From the cell containing the given text, extract its center point as [X, Y] coordinate. 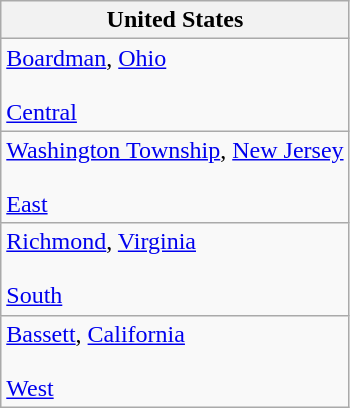
Washington Township, New JerseyEast [175, 177]
United States [175, 20]
Bassett, CaliforniaWest [175, 361]
Boardman, OhioCentral [175, 85]
Richmond, VirginiaSouth [175, 269]
